Provide the [X, Y] coordinate of the cell's center where the given text is located.  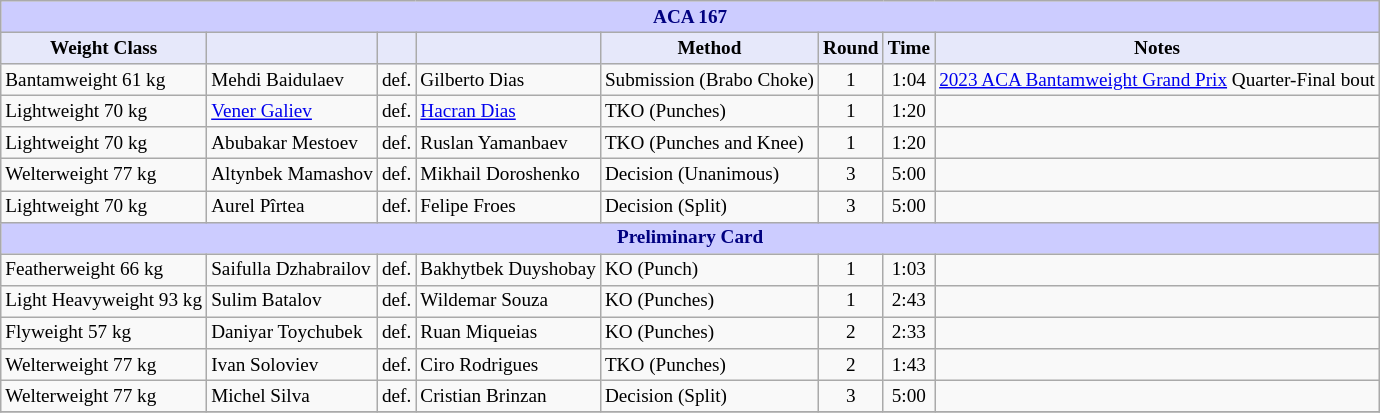
Michel Silva [292, 396]
Cristian Brinzan [508, 396]
Felipe Froes [508, 206]
Submission (Brabo Choke) [709, 80]
Abubakar Mestoev [292, 143]
Ruslan Yamanbaev [508, 143]
2:33 [908, 333]
ACA 167 [690, 17]
Mehdi Baidulaev [292, 80]
Notes [1158, 48]
Preliminary Card [690, 238]
Altynbek Mamashov [292, 175]
Daniyar Toychubek [292, 333]
Vener Galiev [292, 111]
Time [908, 48]
Flyweight 57 kg [104, 333]
Mikhail Doroshenko [508, 175]
Bantamweight 61 kg [104, 80]
Decision (Unanimous) [709, 175]
Wildemar Souza [508, 301]
Method [709, 48]
2:43 [908, 301]
Featherweight 66 kg [104, 270]
KO (Punch) [709, 270]
Bakhytbek Duyshobay [508, 270]
Round [850, 48]
Weight Class [104, 48]
Ciro Rodrigues [508, 365]
Gilberto Dias [508, 80]
2023 ACA Bantamweight Grand Prix Quarter-Final bout [1158, 80]
1:43 [908, 365]
Hacran Dias [508, 111]
Sulim Batalov [292, 301]
1:03 [908, 270]
Light Heavyweight 93 kg [104, 301]
Saifulla Dzhabrailov [292, 270]
Ruan Miqueias [508, 333]
TKO (Punches and Knee) [709, 143]
Aurel Pîrtea [292, 206]
Ivan Soloviev [292, 365]
1:04 [908, 80]
